Search for the cell housing the specified text and yield its (X, Y) center coordinate. 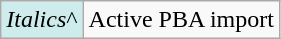
Active PBA import (181, 20)
Italics^ (42, 20)
